Output the (x, y) coordinate of the center of the cell containing the given text.  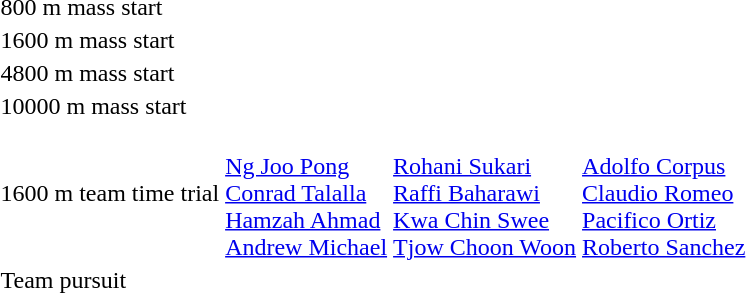
Rohani SukariRaffi BaharawiKwa Chin SweeTjow Choon Woon (485, 193)
Ng Joo PongConrad TalallaHamzah AhmadAndrew Michael (306, 193)
